From the cell containing the given text, extract its center point as (X, Y) coordinate. 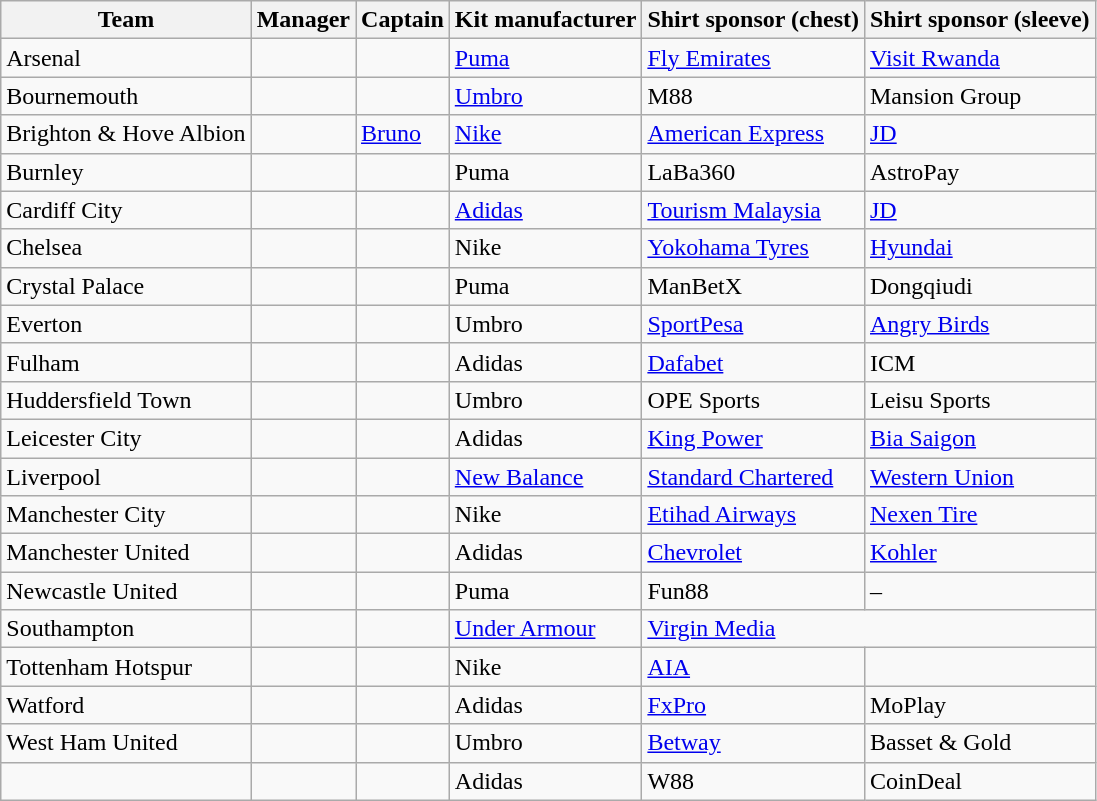
Everton (126, 324)
Angry Birds (980, 324)
Huddersfield Town (126, 400)
Dafabet (754, 362)
Newcastle United (126, 591)
Crystal Palace (126, 286)
Visit Rwanda (980, 58)
Chelsea (126, 248)
Captain (403, 20)
Cardiff City (126, 210)
Brighton & Hove Albion (126, 134)
Southampton (126, 629)
Dongqiudi (980, 286)
West Ham United (126, 743)
Manchester City (126, 515)
Leisu Sports (980, 400)
Watford (126, 705)
Basset & Gold (980, 743)
M88 (754, 96)
Bournemouth (126, 96)
Yokohama Tyres (754, 248)
Leicester City (126, 438)
King Power (754, 438)
W88 (754, 781)
American Express (754, 134)
Fly Emirates (754, 58)
Liverpool (126, 477)
– (980, 591)
Bruno (403, 134)
Hyundai (980, 248)
Virgin Media (868, 629)
Standard Chartered (754, 477)
ManBetX (754, 286)
Shirt sponsor (chest) (754, 20)
Team (126, 20)
Tourism Malaysia (754, 210)
Arsenal (126, 58)
Manchester United (126, 553)
CoinDeal (980, 781)
ICM (980, 362)
Shirt sponsor (sleeve) (980, 20)
MoPlay (980, 705)
Fulham (126, 362)
New Balance (546, 477)
Betway (754, 743)
Chevrolet (754, 553)
Fun88 (754, 591)
Nexen Tire (980, 515)
Under Armour (546, 629)
Burnley (126, 172)
Etihad Airways (754, 515)
SportPesa (754, 324)
Kohler (980, 553)
Manager (303, 20)
LaBa360 (754, 172)
Kit manufacturer (546, 20)
Mansion Group (980, 96)
FxPro (754, 705)
AstroPay (980, 172)
AIA (754, 667)
Western Union (980, 477)
OPE Sports (754, 400)
Tottenham Hotspur (126, 667)
Bia Saigon (980, 438)
